Detect which cell encompasses the target text, then output its [X, Y] center coordinate. 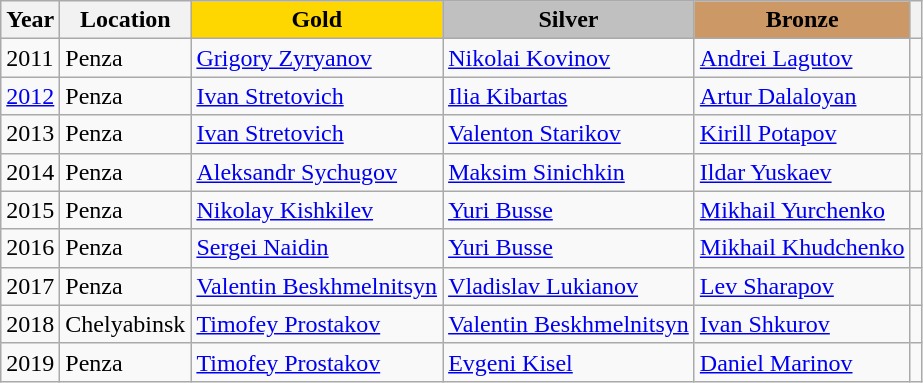
Vladislav Lukianov [569, 286]
Valenton Starikov [569, 134]
2017 [30, 286]
Mikhail Khudchenko [802, 248]
Andrei Lagutov [802, 58]
2018 [30, 324]
Bronze [802, 20]
2014 [30, 172]
Mikhail Yurchenko [802, 210]
Chelyabinsk [126, 324]
Ivan Shkurov [802, 324]
Evgeni Kisel [569, 362]
2019 [30, 362]
Grigory Zyryanov [317, 58]
Nikolai Kovinov [569, 58]
Ildar Yuskaev [802, 172]
Kirill Potapov [802, 134]
Year [30, 20]
2012 [30, 96]
Sergei Naidin [317, 248]
Location [126, 20]
Silver [569, 20]
2015 [30, 210]
2011 [30, 58]
2013 [30, 134]
Lev Sharapov [802, 286]
Aleksandr Sychugov [317, 172]
2016 [30, 248]
Artur Dalaloyan [802, 96]
Gold [317, 20]
Ilia Kibartas [569, 96]
Maksim Sinichkin [569, 172]
Nikolay Kishkilev [317, 210]
Daniel Marinov [802, 362]
